Locate the cell with the specified text and output its (X, Y) center coordinate. 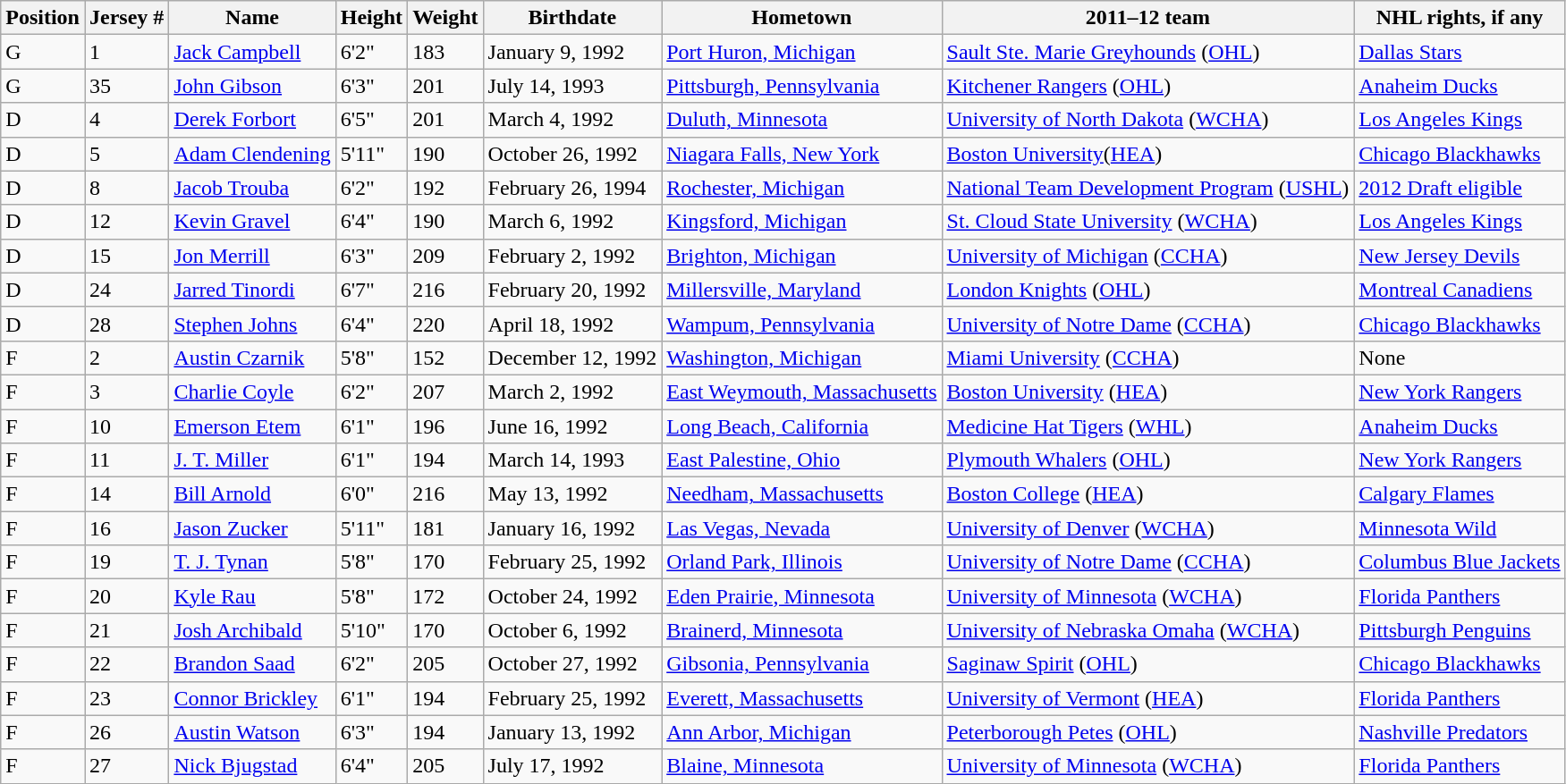
February 20, 1992 (572, 290)
University of Vermont (HEA) (1148, 698)
Las Vegas, Nevada (801, 528)
Name (252, 18)
10 (126, 426)
220 (445, 324)
207 (445, 392)
26 (126, 732)
Nashville Predators (1460, 732)
Orland Park, Illinois (801, 562)
University of Nebraska Omaha (WCHA) (1148, 630)
Nick Bjugstad (252, 766)
19 (126, 562)
3 (126, 392)
27 (126, 766)
March 14, 1993 (572, 460)
East Palestine, Ohio (801, 460)
Jason Zucker (252, 528)
Derek Forbort (252, 120)
Plymouth Whalers (OHL) (1148, 460)
St. Cloud State University (WCHA) (1148, 222)
John Gibson (252, 86)
Brandon Saad (252, 664)
Weight (445, 18)
Position (43, 18)
6'0" (371, 494)
8 (126, 188)
Boston University (HEA) (1148, 392)
6'5" (371, 120)
Stephen Johns (252, 324)
New Jersey Devils (1460, 256)
Sault Ste. Marie Greyhounds (OHL) (1148, 52)
Blaine, Minnesota (801, 766)
January 9, 1992 (572, 52)
University of North Dakota (WCHA) (1148, 120)
July 17, 1992 (572, 766)
Long Beach, California (801, 426)
October 27, 1992 (572, 664)
24 (126, 290)
Peterborough Petes (OHL) (1148, 732)
Rochester, Michigan (801, 188)
Boston University(HEA) (1148, 154)
Everett, Massachusetts (801, 698)
5'10" (371, 630)
Washington, Michigan (801, 358)
192 (445, 188)
Saginaw Spirit (OHL) (1148, 664)
2 (126, 358)
28 (126, 324)
Emerson Etem (252, 426)
Port Huron, Michigan (801, 52)
National Team Development Program (USHL) (1148, 188)
152 (445, 358)
January 13, 1992 (572, 732)
Dallas Stars (1460, 52)
Montreal Canadiens (1460, 290)
172 (445, 596)
Ann Arbor, Michigan (801, 732)
March 6, 1992 (572, 222)
196 (445, 426)
Jacob Trouba (252, 188)
October 26, 1992 (572, 154)
Duluth, Minnesota (801, 120)
Pittsburgh, Pennsylvania (801, 86)
Boston College (HEA) (1148, 494)
183 (445, 52)
15 (126, 256)
Calgary Flames (1460, 494)
11 (126, 460)
July 14, 1993 (572, 86)
1 (126, 52)
Kitchener Rangers (OHL) (1148, 86)
October 6, 1992 (572, 630)
Connor Brickley (252, 698)
June 16, 1992 (572, 426)
April 18, 1992 (572, 324)
J. T. Miller (252, 460)
2011–12 team (1148, 18)
London Knights (OHL) (1148, 290)
23 (126, 698)
Hometown (801, 18)
Kevin Gravel (252, 222)
Niagara Falls, New York (801, 154)
16 (126, 528)
Jarred Tinordi (252, 290)
NHL rights, if any (1460, 18)
5 (126, 154)
20 (126, 596)
181 (445, 528)
East Weymouth, Massachusetts (801, 392)
Millersville, Maryland (801, 290)
Eden Prairie, Minnesota (801, 596)
14 (126, 494)
Jersey # (126, 18)
October 24, 1992 (572, 596)
21 (126, 630)
Jon Merrill (252, 256)
Brainerd, Minnesota (801, 630)
Jack Campbell (252, 52)
Brighton, Michigan (801, 256)
Birthdate (572, 18)
T. J. Tynan (252, 562)
4 (126, 120)
Kyle Rau (252, 596)
March 4, 1992 (572, 120)
Gibsonia, Pennsylvania (801, 664)
University of Denver (WCHA) (1148, 528)
22 (126, 664)
35 (126, 86)
December 12, 1992 (572, 358)
12 (126, 222)
Bill Arnold (252, 494)
Medicine Hat Tigers (WHL) (1148, 426)
2012 Draft eligible (1460, 188)
May 13, 1992 (572, 494)
6'7" (371, 290)
Columbus Blue Jackets (1460, 562)
None (1460, 358)
Austin Watson (252, 732)
Kingsford, Michigan (801, 222)
Charlie Coyle (252, 392)
209 (445, 256)
March 2, 1992 (572, 392)
February 26, 1994 (572, 188)
Austin Czarnik (252, 358)
Pittsburgh Penguins (1460, 630)
Needham, Massachusetts (801, 494)
Adam Clendening (252, 154)
Josh Archibald (252, 630)
Miami University (CCHA) (1148, 358)
January 16, 1992 (572, 528)
Height (371, 18)
University of Michigan (CCHA) (1148, 256)
Wampum, Pennsylvania (801, 324)
February 2, 1992 (572, 256)
Minnesota Wild (1460, 528)
